For the text-containing cell, return its midpoint in [x, y] coordinate format. 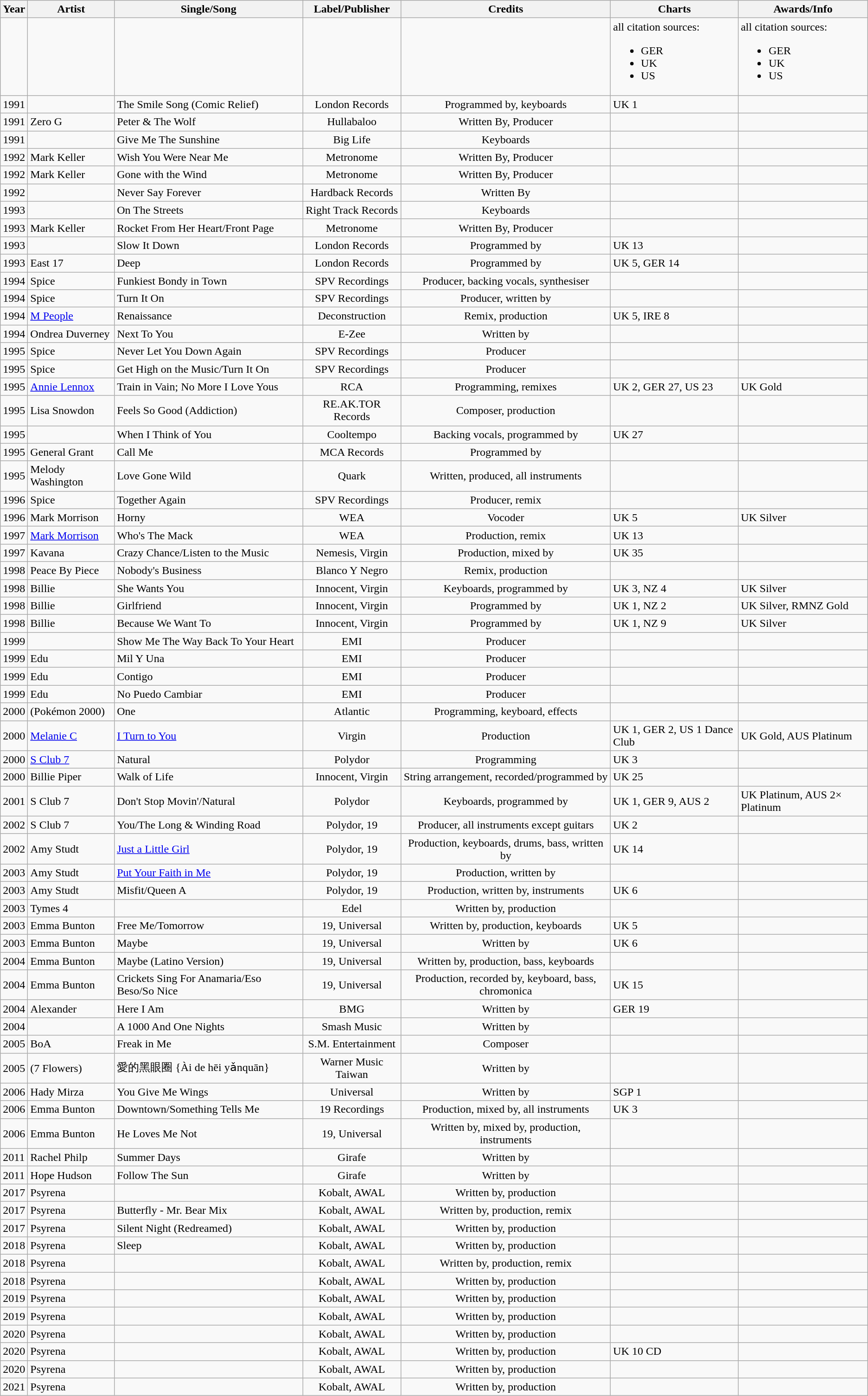
Here I Am [209, 1009]
When I Think of You [209, 434]
Alexander [71, 1009]
Backing vocals, programmed by [506, 434]
2021 [14, 1387]
Annie Lennox [71, 387]
Lisa Snowdon [71, 411]
Composer, production [506, 411]
General Grant [71, 452]
Production, mixed by, all instruments [506, 1109]
Ondrea Duverney [71, 334]
Single/Song [209, 9]
One [209, 712]
Programming, remixes [506, 387]
Written By [506, 192]
Artist [71, 9]
Producer, written by [506, 299]
Billie Piper [71, 777]
Wish You Were Near Me [209, 157]
Programming [506, 759]
No Puedo Cambiar [209, 694]
Hope Hudson [71, 1175]
UK 10 CD [674, 1351]
UK 1 [674, 104]
Just a Little Girl [209, 848]
Rocket From Her Heart/Front Page [209, 228]
Funkiest Bondy in Town [209, 280]
UK 1, GER 2, US 1 Dance Club [674, 735]
E-Zee [352, 334]
Love Gone Wild [209, 476]
Melody Washington [71, 476]
Awards/Info [803, 9]
I Turn to You [209, 735]
Hardback Records [352, 192]
UK 1, NZ 2 [674, 606]
Get High on the Music/Turn It On [209, 369]
UK 14 [674, 848]
Free Me/Tomorrow [209, 926]
Cooltempo [352, 434]
UK 2, GER 27, US 23 [674, 387]
Year [14, 9]
Smash Music [352, 1026]
On The Streets [209, 210]
UK 5, IRE 8 [674, 316]
He Loves Me Not [209, 1133]
Credits [506, 9]
Train in Vain; No More I Love Yous [209, 387]
Blanco Y Negro [352, 570]
String arrangement, recorded/programmed by [506, 777]
You/The Long & Winding Road [209, 825]
Programmed by, keyboards [506, 104]
Turn It On [209, 299]
Vocoder [506, 517]
UK 1, NZ 9 [674, 624]
UK 3, NZ 4 [674, 588]
You Give Me Wings [209, 1092]
Sleep [209, 1246]
Right Track Records [352, 210]
Who's The Mack [209, 535]
Crickets Sing For Anamaria/Eso Beso/So Nice [209, 985]
Producer, remix [506, 500]
Butterfly - Mr. Bear Mix [209, 1210]
Peter & The Wolf [209, 122]
Don't Stop Movin'/Natural [209, 801]
MCA Records [352, 452]
Never Let You Down Again [209, 351]
Never Say Forever [209, 192]
Warner Music Taiwan [352, 1068]
Nemesis, Virgin [352, 553]
Written by, mixed by, production, instruments [506, 1133]
Mil Y Una [209, 659]
Maybe [209, 943]
UK 5, GER 14 [674, 263]
Production, remix [506, 535]
Summer Days [209, 1157]
Kavana [71, 553]
Production, written by, instruments [506, 890]
Silent Night (Redreamed) [209, 1228]
The Smile Song (Comic Relief) [209, 104]
UK Gold [803, 387]
Gone with the Wind [209, 175]
UK 25 [674, 777]
Renaissance [209, 316]
Nobody's Business [209, 570]
Maybe (Latino Version) [209, 961]
2001 [14, 801]
Melanie C [71, 735]
Together Again [209, 500]
SGP 1 [674, 1092]
Tymes 4 [71, 908]
Feels So Good (Addiction) [209, 411]
Producer, all instruments except guitars [506, 825]
Composer [506, 1044]
Virgin [352, 735]
Production, recorded by, keyboard, bass, chromonica [506, 985]
Crazy Chance/Listen to the Music [209, 553]
GER 19 [674, 1009]
Universal [352, 1092]
Call Me [209, 452]
愛的黑眼圈 {Ài de hēi yǎnquān} [209, 1068]
UK Gold, AUS Platinum [803, 735]
Written by, production, bass, keyboards [506, 961]
Big Life [352, 140]
Edel [352, 908]
Atlantic [352, 712]
Horny [209, 517]
Zero G [71, 122]
Quark [352, 476]
Hady Mirza [71, 1092]
Written by, production, keyboards [506, 926]
Charts [674, 9]
BoA [71, 1044]
Walk of Life [209, 777]
UK 2 [674, 825]
Production, written by [506, 873]
Production [506, 735]
19 Recordings [352, 1109]
Follow The Sun [209, 1175]
Slow It Down [209, 245]
Natural [209, 759]
Show Me The Way Back To Your Heart [209, 641]
(7 Flowers) [71, 1068]
East 17 [71, 263]
(Pokémon 2000) [71, 712]
UK 27 [674, 434]
Girlfriend [209, 606]
Hullabaloo [352, 122]
Deconstruction [352, 316]
Written, produced, all instruments [506, 476]
UK Platinum, AUS 2× Platinum [803, 801]
Contigo [209, 676]
M People [71, 316]
Misfit/Queen A [209, 890]
A 1000 And One Nights [209, 1026]
Production, mixed by [506, 553]
UK 15 [674, 985]
UK Silver, RMNZ Gold [803, 606]
S.M. Entertainment [352, 1044]
Next To You [209, 334]
RCA [352, 387]
BMG [352, 1009]
Label/Publisher [352, 9]
RE.AK.TOR Records [352, 411]
Rachel Philp [71, 1157]
Give Me The Sunshine [209, 140]
Because We Want To [209, 624]
Programming, keyboard, effects [506, 712]
Peace By Piece [71, 570]
Production, keyboards, drums, bass, written by [506, 848]
Downtown/Something Tells Me [209, 1109]
Deep [209, 263]
UK 35 [674, 553]
She Wants You [209, 588]
Freak in Me [209, 1044]
Producer, backing vocals, synthesiser [506, 280]
UK 1, GER 9, AUS 2 [674, 801]
Put Your Faith in Me [209, 873]
